Output the [x, y] coordinate of the center of the cell containing the given text.  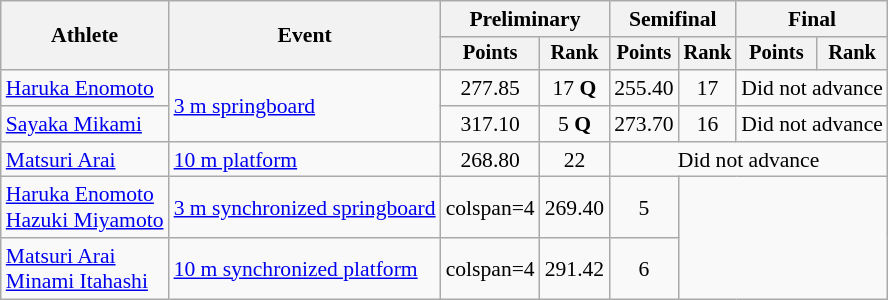
17 Q [574, 88]
17 [708, 88]
5 [644, 208]
Haruka Enomoto [85, 88]
291.42 [574, 268]
Haruka EnomotoHazuki Miyamoto [85, 208]
16 [708, 124]
6 [644, 268]
273.70 [644, 124]
Matsuri Arai [85, 160]
255.40 [644, 88]
10 m synchronized platform [305, 268]
5 Q [574, 124]
317.10 [490, 124]
Athlete [85, 36]
3 m synchronized springboard [305, 208]
Final [812, 19]
Sayaka Mikami [85, 124]
Event [305, 36]
277.85 [490, 88]
Matsuri AraiMinami Itahashi [85, 268]
269.40 [574, 208]
Preliminary [526, 19]
10 m platform [305, 160]
Semifinal [672, 19]
268.80 [490, 160]
3 m springboard [305, 106]
22 [574, 160]
